Capture the cell that displays the provided text and extract its (x, y) central coordinate. 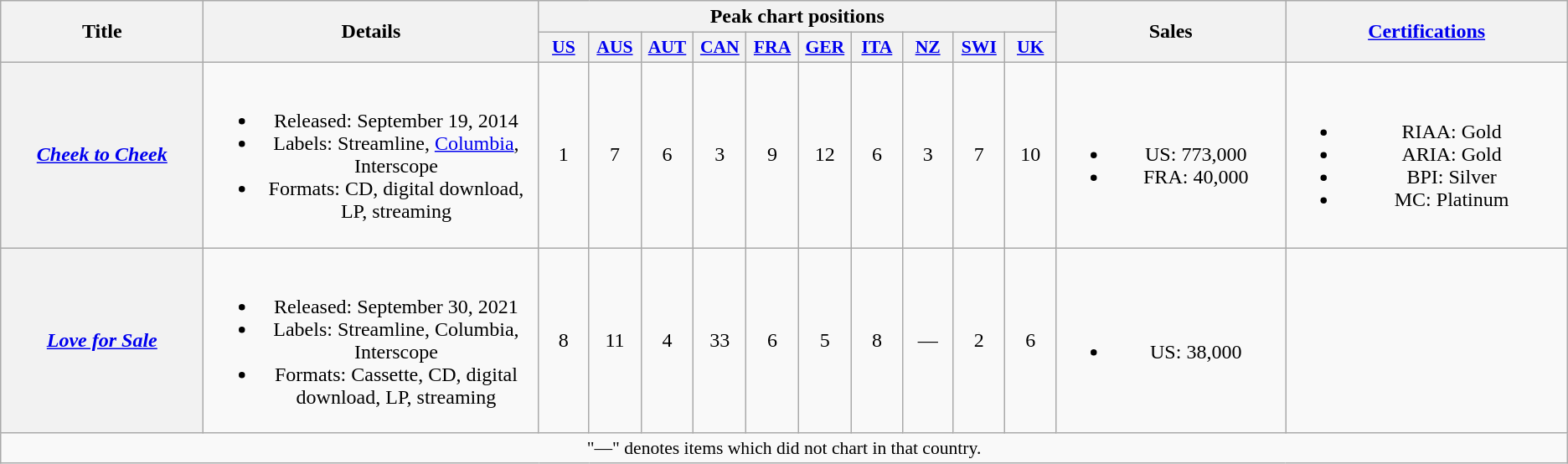
Title (102, 32)
5 (824, 340)
Peak chart positions (797, 17)
4 (667, 340)
10 (1030, 154)
9 (772, 154)
SWI (979, 48)
11 (615, 340)
ITA (876, 48)
RIAA: GoldARIA: GoldBPI: SilverMC: Platinum (1426, 154)
Sales (1170, 32)
Details (371, 32)
FRA (772, 48)
33 (720, 340)
Love for Sale (102, 340)
GER (824, 48)
US: 773,000FRA: 40,000 (1170, 154)
UK (1030, 48)
2 (979, 340)
Released: September 19, 2014Labels: Streamline, Columbia, InterscopeFormats: CD, digital download, LP, streaming (371, 154)
Cheek to Cheek (102, 154)
12 (824, 154)
Released: September 30, 2021Labels: Streamline, Columbia, InterscopeFormats: Cassette, CD, digital download, LP, streaming (371, 340)
CAN (720, 48)
Certifications (1426, 32)
"—" denotes items which did not chart in that country. (784, 448)
AUS (615, 48)
US (564, 48)
— (928, 340)
AUT (667, 48)
NZ (928, 48)
US: 38,000 (1170, 340)
1 (564, 154)
